Locate the cell with the specified text and output its [x, y] center coordinate. 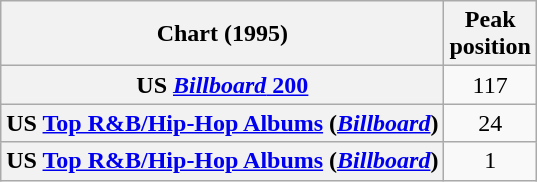
US Billboard 200 [222, 85]
1 [490, 161]
Chart (1995) [222, 34]
117 [490, 85]
24 [490, 123]
Peakposition [490, 34]
